Capture the cell that displays the provided text and extract its (X, Y) central coordinate. 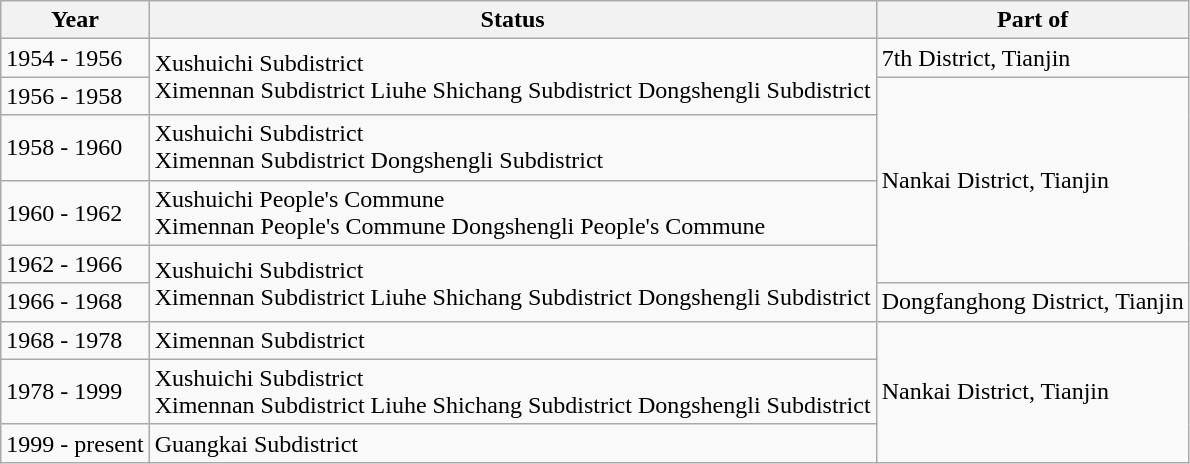
1956 - 1958 (75, 96)
Part of (1032, 20)
1999 - present (75, 443)
1978 - 1999 (75, 392)
Xushuichi SubdistrictXimennan Subdistrict Dongshengli Subdistrict (512, 148)
1960 - 1962 (75, 212)
1958 - 1960 (75, 148)
1968 - 1978 (75, 340)
Status (512, 20)
Year (75, 20)
Dongfanghong District, Tianjin (1032, 302)
1966 - 1968 (75, 302)
Guangkai Subdistrict (512, 443)
Xushuichi People's CommuneXimennan People's Commune Dongshengli People's Commune (512, 212)
Ximennan Subdistrict (512, 340)
7th District, Tianjin (1032, 58)
1954 - 1956 (75, 58)
1962 - 1966 (75, 264)
